Capture the cell that displays the provided text and extract its (X, Y) central coordinate. 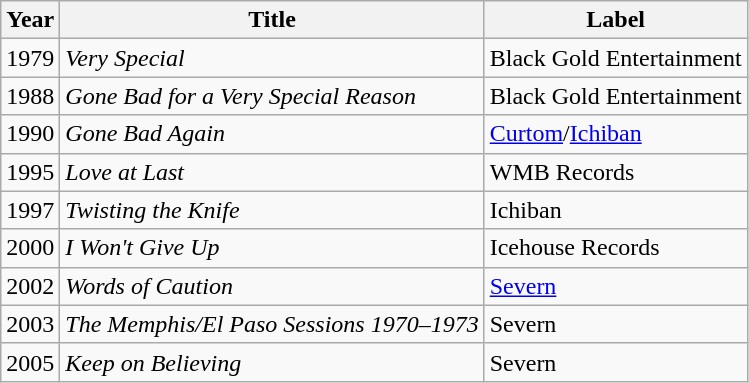
WMB Records (616, 172)
I Won't Give Up (272, 248)
Title (272, 20)
2005 (30, 362)
The Memphis/El Paso Sessions 1970–1973 (272, 324)
2003 (30, 324)
2002 (30, 286)
Label (616, 20)
Words of Caution (272, 286)
Twisting the Knife (272, 210)
Year (30, 20)
Gone Bad for a Very Special Reason (272, 96)
2000 (30, 248)
Curtom/Ichiban (616, 134)
1990 (30, 134)
1979 (30, 58)
1995 (30, 172)
1997 (30, 210)
Icehouse Records (616, 248)
Ichiban (616, 210)
Gone Bad Again (272, 134)
Very Special (272, 58)
Love at Last (272, 172)
1988 (30, 96)
Keep on Believing (272, 362)
